Output the (x, y) coordinate of the center of the cell containing the given text.  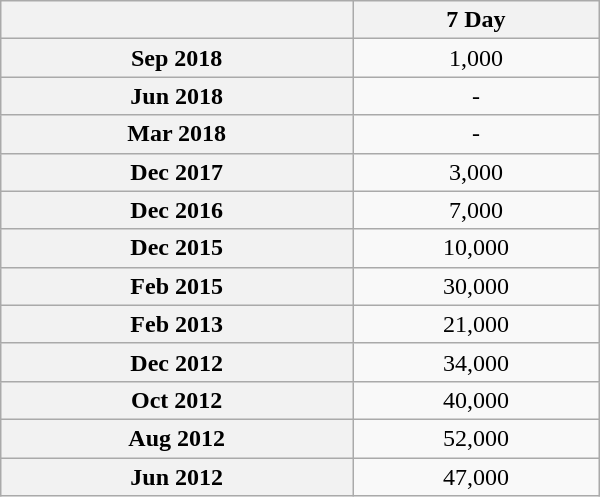
Jun 2012 (177, 477)
7,000 (476, 210)
34,000 (476, 362)
52,000 (476, 438)
Aug 2012 (177, 438)
21,000 (476, 324)
40,000 (476, 400)
Dec 2015 (177, 248)
Feb 2013 (177, 324)
Oct 2012 (177, 400)
Sep 2018 (177, 58)
Jun 2018 (177, 96)
30,000 (476, 286)
Mar 2018 (177, 134)
10,000 (476, 248)
47,000 (476, 477)
7 Day (476, 20)
Dec 2012 (177, 362)
Dec 2016 (177, 210)
Feb 2015 (177, 286)
1,000 (476, 58)
Dec 2017 (177, 172)
3,000 (476, 172)
